Return [X, Y] of the center of cell containing provided text 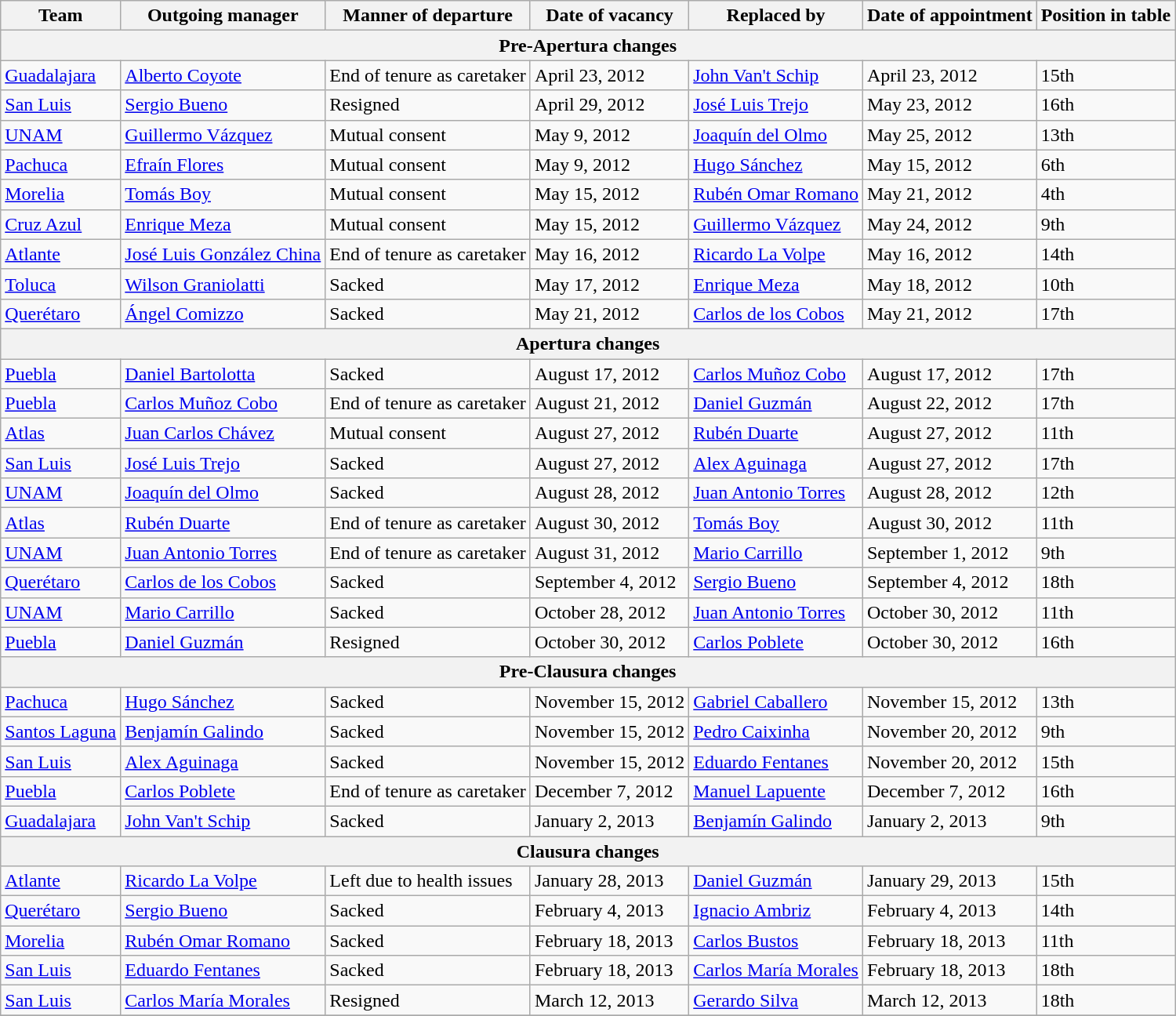
Position in table [1105, 16]
Carlos Bustos [776, 941]
August 31, 2012 [609, 553]
May 24, 2012 [949, 224]
January 28, 2013 [609, 881]
Cruz Azul [61, 224]
Pedro Caixinha [776, 731]
January 29, 2013 [949, 881]
10th [1105, 284]
José Luis González China [223, 254]
12th [1105, 493]
Replaced by [776, 16]
Efraín Flores [223, 165]
May 23, 2012 [949, 105]
September 1, 2012 [949, 553]
Pre-Clausura changes [588, 672]
Date of vacancy [609, 16]
Clausura changes [588, 851]
August 22, 2012 [949, 404]
Toluca [61, 284]
May 25, 2012 [949, 135]
Wilson Graniolatti [223, 284]
Juan Carlos Chávez [223, 434]
October 28, 2012 [609, 612]
August 21, 2012 [609, 404]
Manner of departure [428, 16]
April 29, 2012 [609, 105]
Left due to health issues [428, 881]
Santos Laguna [61, 731]
May 17, 2012 [609, 284]
Ángel Comizzo [223, 314]
Date of appointment [949, 16]
Gerardo Silva [776, 1000]
Gabriel Caballero [776, 702]
Manuel Lapuente [776, 791]
4th [1105, 194]
Daniel Bartolotta [223, 374]
Alberto Coyote [223, 75]
Ignacio Ambriz [776, 911]
May 18, 2012 [949, 284]
Pre-Apertura changes [588, 45]
6th [1105, 165]
Outgoing manager [223, 16]
Team [61, 16]
Apertura changes [588, 343]
